Provide the [X, Y] coordinate of the cell's center where the given text is located.  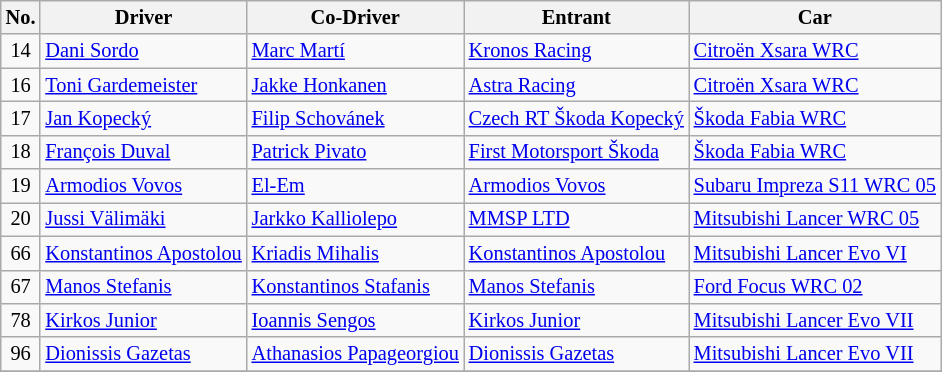
No. [21, 17]
El-Em [356, 186]
78 [21, 320]
19 [21, 186]
Driver [143, 17]
Toni Gardemeister [143, 85]
16 [21, 85]
66 [21, 253]
96 [21, 354]
First Motorsport Škoda [576, 152]
Kronos Racing [576, 51]
Patrick Pivato [356, 152]
Marc Martí [356, 51]
Jarkko Kalliolepo [356, 219]
17 [21, 118]
14 [21, 51]
Athanasios Papageorgiou [356, 354]
Dani Sordo [143, 51]
Mitsubishi Lancer WRC 05 [815, 219]
67 [21, 287]
Czech RT Škoda Kopecký [576, 118]
Jan Kopecký [143, 118]
Jussi Välimäki [143, 219]
Jakke Honkanen [356, 85]
Entrant [576, 17]
MMSP LTD [576, 219]
Co-Driver [356, 17]
Ford Focus WRC 02 [815, 287]
Kriadis Mihalis [356, 253]
Subaru Impreza S11 WRC 05 [815, 186]
Mitsubishi Lancer Evo VI [815, 253]
Astra Racing [576, 85]
Car [815, 17]
20 [21, 219]
François Duval [143, 152]
Konstantinos Stafanis [356, 287]
18 [21, 152]
Ioannis Sengos [356, 320]
Filip Schovánek [356, 118]
